Locate the cell with the specified text and output its [x, y] center coordinate. 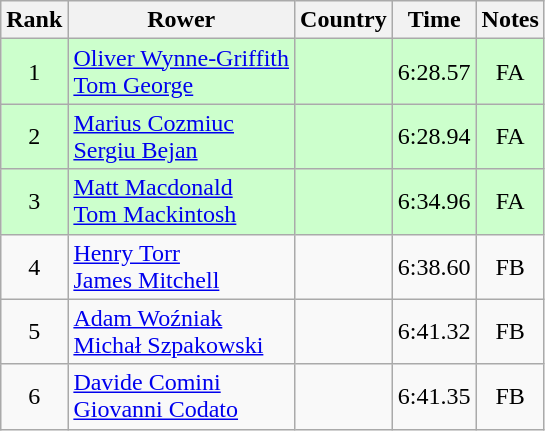
6:38.60 [434, 266]
Davide CominiGiovanni Codato [182, 396]
6:28.57 [434, 72]
Oliver Wynne-GriffithTom George [182, 72]
Notes [510, 20]
6:28.94 [434, 136]
Henry TorrJames Mitchell [182, 266]
5 [34, 332]
Rank [34, 20]
Country [344, 20]
Adam WoźniakMichał Szpakowski [182, 332]
6:41.35 [434, 396]
1 [34, 72]
Marius CozmiucSergiu Bejan [182, 136]
4 [34, 266]
6:41.32 [434, 332]
6 [34, 396]
2 [34, 136]
6:34.96 [434, 202]
3 [34, 202]
Matt MacdonaldTom Mackintosh [182, 202]
Time [434, 20]
Rower [182, 20]
